Return the (X, Y) coordinate for the center point of the cell that contains the specified text.  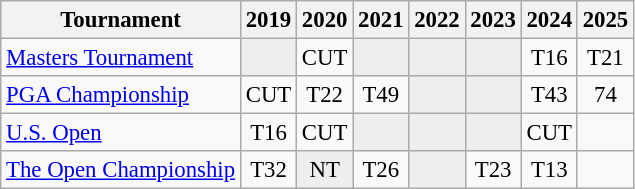
2023 (493, 20)
T49 (381, 95)
2022 (437, 20)
Tournament (121, 20)
2024 (549, 20)
2020 (325, 20)
PGA Championship (121, 95)
T22 (325, 95)
T32 (268, 170)
T43 (549, 95)
The Open Championship (121, 170)
2025 (605, 20)
T23 (493, 170)
U.S. Open (121, 133)
Masters Tournament (121, 58)
T21 (605, 58)
2021 (381, 20)
74 (605, 95)
T26 (381, 170)
T13 (549, 170)
2019 (268, 20)
NT (325, 170)
